Return (X, Y) of the center of cell containing provided text 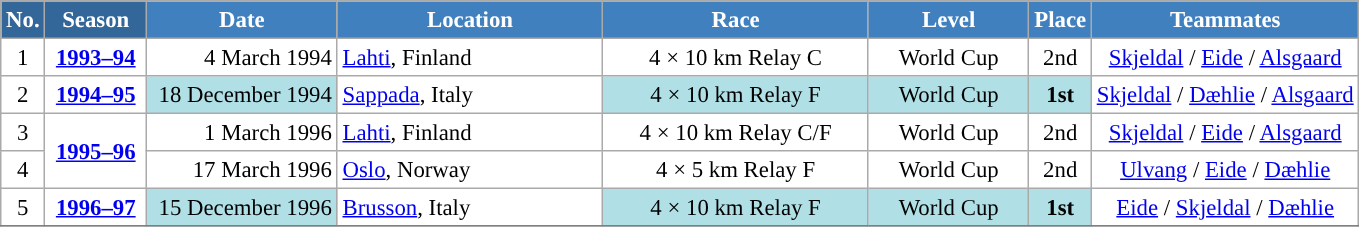
5 (23, 208)
Oslo, Norway (470, 170)
No. (23, 20)
4 × 10 km Relay C/F (736, 133)
4 March 1994 (242, 58)
17 March 1996 (242, 170)
Eide / Skjeldal / Dæhlie (1225, 208)
4 × 5 km Relay F (736, 170)
Place (1060, 20)
1993–94 (96, 58)
1995–96 (96, 152)
1994–95 (96, 95)
3 (23, 133)
4 × 10 km Relay C (736, 58)
4 (23, 170)
Teammates (1225, 20)
Season (96, 20)
Ulvang / Eide / Dæhlie (1225, 170)
18 December 1994 (242, 95)
Skjeldal / Dæhlie / Alsgaard (1225, 95)
1 (23, 58)
Date (242, 20)
2 (23, 95)
Race (736, 20)
Brusson, Italy (470, 208)
1996–97 (96, 208)
Level (948, 20)
15 December 1996 (242, 208)
Sappada, Italy (470, 95)
1 March 1996 (242, 133)
Location (470, 20)
